Capture the cell that displays the provided text and extract its (X, Y) central coordinate. 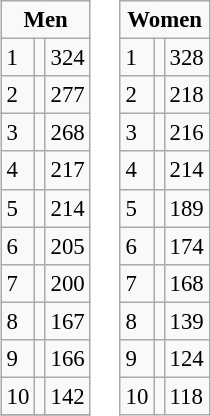
142 (68, 396)
166 (68, 358)
189 (186, 208)
200 (68, 283)
139 (186, 321)
124 (186, 358)
205 (68, 246)
277 (68, 95)
Men (46, 20)
168 (186, 283)
167 (68, 321)
Women (164, 20)
218 (186, 95)
268 (68, 133)
174 (186, 246)
118 (186, 396)
217 (68, 170)
324 (68, 58)
216 (186, 133)
328 (186, 58)
